Determine the [x, y] coordinate at the center of the cell enclosing the given text.  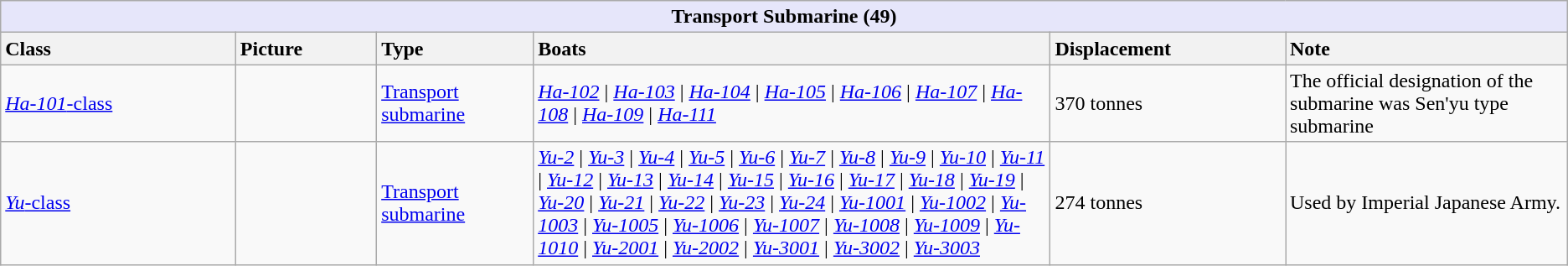
Used by Imperial Japanese Army. [1426, 203]
The official designation of the submarine was Sen'yu type submarine [1426, 103]
274 tonnes [1168, 203]
Ha-102 | Ha-103 | Ha-104 | Ha-105 | Ha-106 | Ha-107 | Ha-108 | Ha-109 | Ha-111 [792, 103]
Note [1426, 49]
Boats [792, 49]
Class [119, 49]
370 tonnes [1168, 103]
Yu-class [119, 203]
Displacement [1168, 49]
Type [456, 49]
Picture [306, 49]
Ha-101-class [119, 103]
Transport Submarine (49) [784, 17]
